Identify which cell holds the provided text, then report its (x, y) central coordinate. 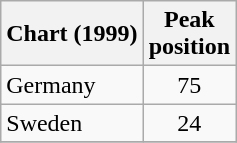
Peakposition (189, 34)
Chart (1999) (72, 34)
Sweden (72, 123)
24 (189, 123)
75 (189, 85)
Germany (72, 85)
